Return the (X, Y) coordinate for the center point of the cell that contains the specified text.  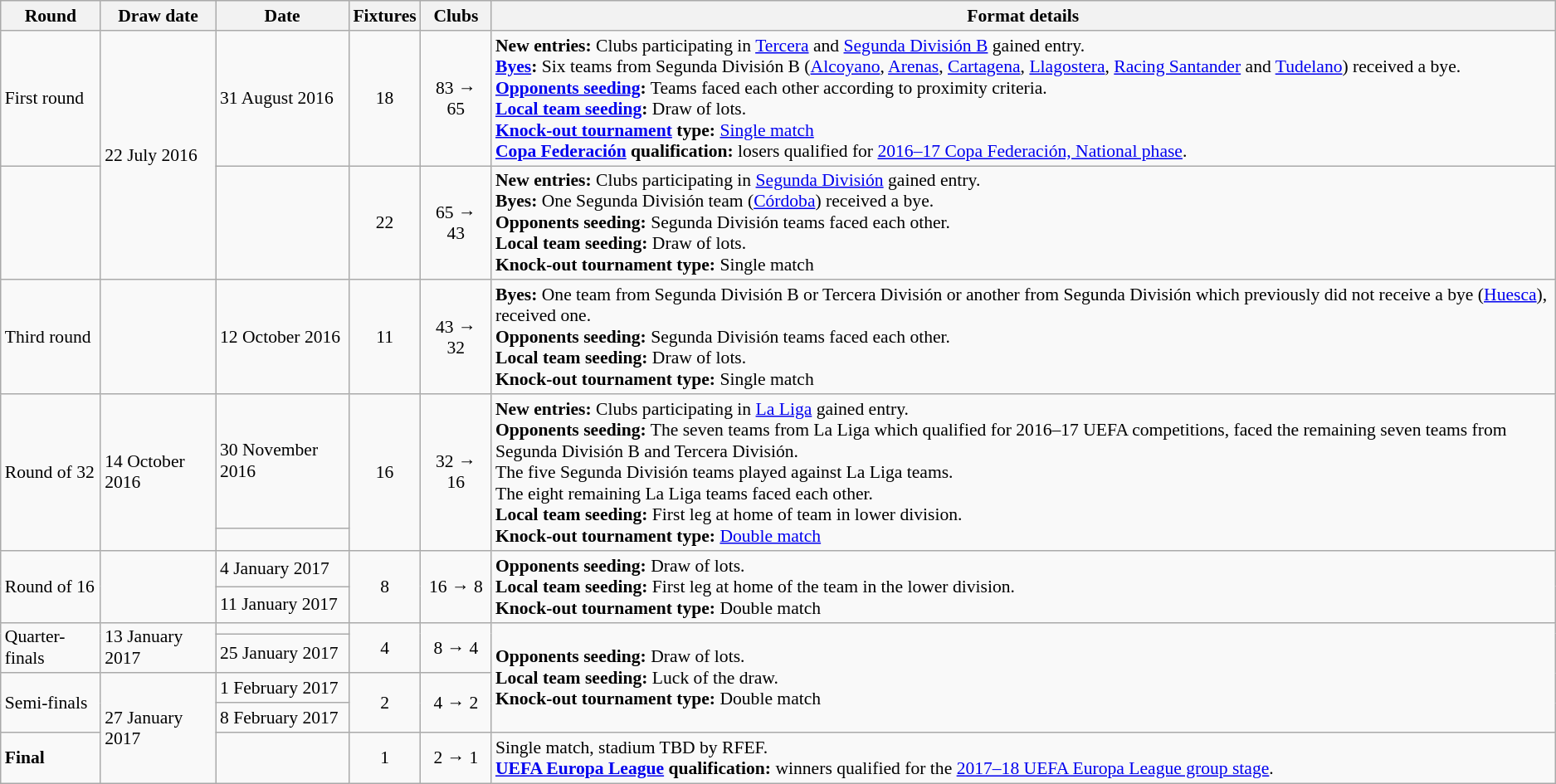
22 July 2016 (158, 156)
8 → 4 (456, 647)
16 (384, 473)
Final (51, 758)
27 January 2017 (158, 728)
Opponents seeding: Draw of lots.Local team seeding: First leg at home of the team in the lower division.Knock-out tournament type: Double match (1023, 587)
83 → 65 (456, 98)
Date (282, 16)
4 (384, 647)
18 (384, 98)
4 → 2 (456, 704)
Quarter-finals (51, 647)
4 January 2017 (282, 569)
30 November 2016 (282, 461)
Round (51, 16)
8 February 2017 (282, 718)
Round of 16 (51, 587)
Fixtures (384, 16)
1 (384, 758)
Clubs (456, 16)
Round of 32 (51, 473)
Format details (1023, 16)
2 → 1 (456, 758)
12 October 2016 (282, 338)
13 January 2017 (158, 647)
14 October 2016 (158, 473)
Draw date (158, 16)
Semi-finals (51, 704)
11 (384, 338)
32 → 16 (456, 473)
31 August 2016 (282, 98)
43 → 32 (456, 338)
16 → 8 (456, 587)
65 → 43 (456, 223)
Third round (51, 338)
2 (384, 704)
First round (51, 98)
11 January 2017 (282, 604)
22 (384, 223)
Opponents seeding: Draw of lots.Local team seeding: Luck of the draw.Knock-out tournament type: Double match (1023, 677)
1 February 2017 (282, 689)
Single match, stadium TBD by RFEF.UEFA Europa League qualification: winners qualified for the 2017–18 UEFA Europa League group stage. (1023, 758)
25 January 2017 (282, 654)
8 (384, 587)
